Return the (x, y) coordinate for the center point of the cell that contains the specified text.  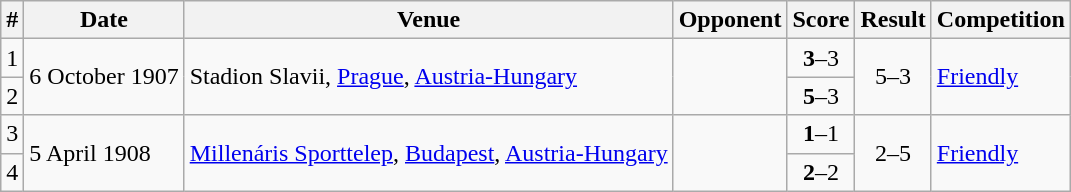
Millenáris Sporttelep, Budapest, Austria-Hungary (428, 153)
2 (12, 96)
5 April 1908 (104, 153)
1 (12, 58)
Competition (1000, 20)
Opponent (730, 20)
Result (893, 20)
Score (821, 20)
3 (12, 134)
Stadion Slavii, Prague, Austria-Hungary (428, 77)
3–3 (821, 58)
Date (104, 20)
2–5 (893, 153)
4 (12, 172)
6 October 1907 (104, 77)
# (12, 20)
Venue (428, 20)
1–1 (821, 134)
2–2 (821, 172)
